Identify which cell holds the provided text, then report its [x, y] central coordinate. 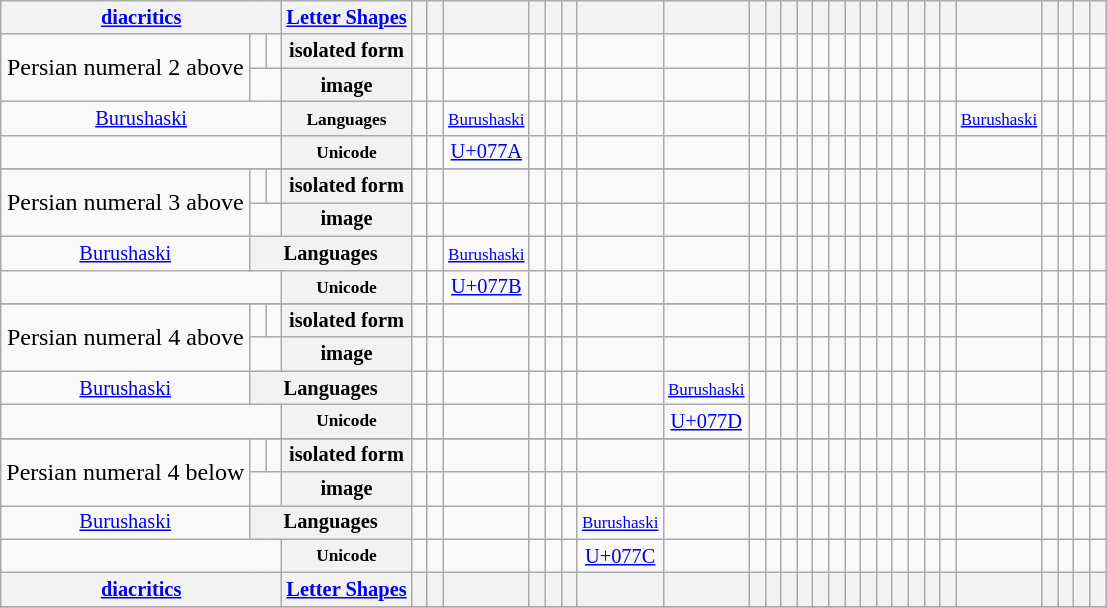
Persian numeral 2 above [126, 68]
Persian numeral 4 above [126, 338]
Persian numeral 4 below [126, 472]
U+077C [620, 556]
U+077D [706, 422]
Persian numeral 3 above [126, 202]
U+077A [486, 152]
U+077B [486, 287]
